For the text-containing cell, return its midpoint in [X, Y] coordinate format. 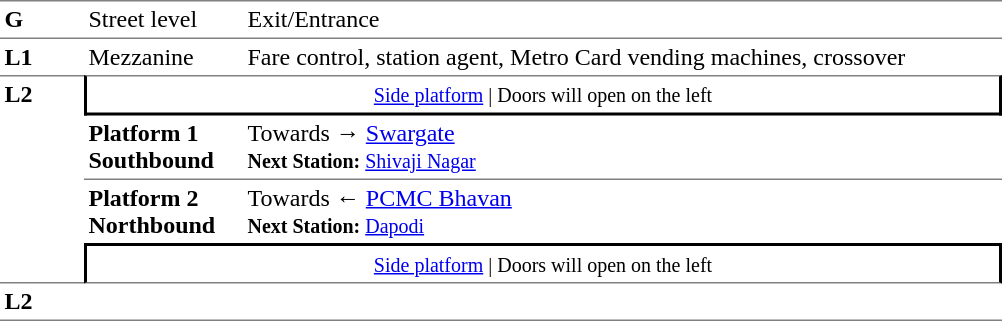
Mezzanine [164, 57]
Towards → SwargateNext Station: Shivaji Nagar [622, 148]
L2 [42, 179]
Towards ← PCMC BhavanNext Station: Dapodi [622, 212]
Platform 2Northbound [164, 212]
L1 [42, 57]
Exit/Entrance [622, 20]
G [42, 20]
Fare control, station agent, Metro Card vending machines, crossover [622, 57]
Street level [164, 20]
Platform 1Southbound [164, 148]
